Output the (X, Y) coordinate of the center of the cell containing the given text.  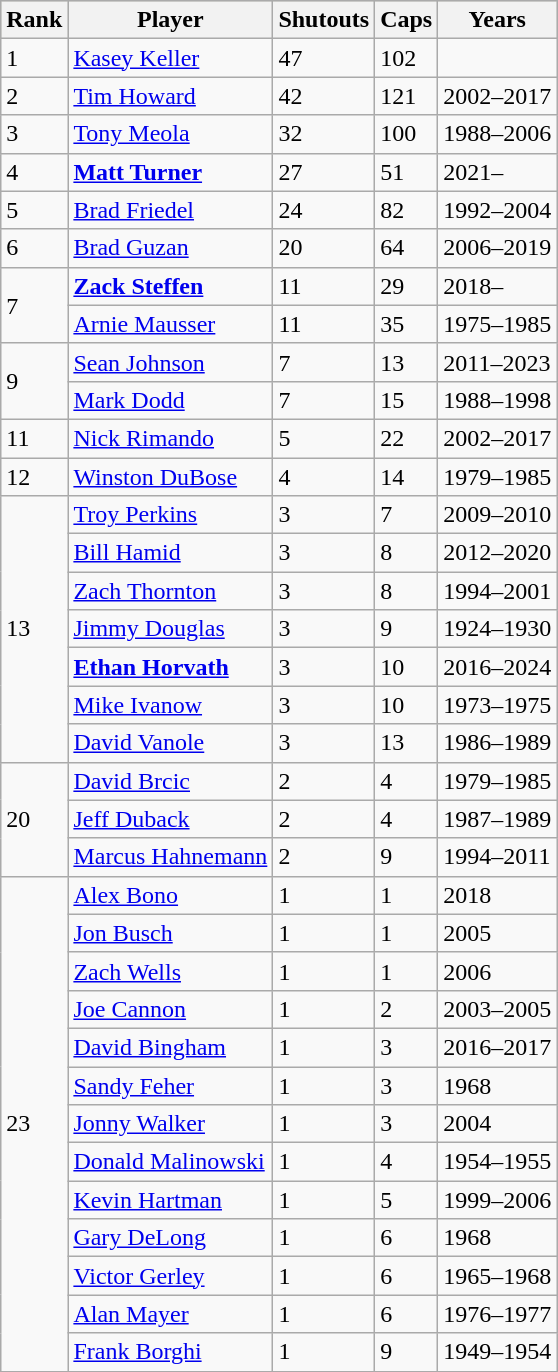
1976–1977 (498, 1314)
Rank (34, 20)
2018– (498, 286)
Mike Ivanow (170, 705)
Sandy Feher (170, 1085)
100 (406, 134)
2016–2017 (498, 1047)
2018 (498, 895)
Ethan Horvath (170, 667)
1973–1975 (498, 705)
Jeff Duback (170, 819)
2016–2024 (498, 667)
1975–1985 (498, 324)
Jonny Walker (170, 1124)
121 (406, 96)
23 (34, 1124)
Caps (406, 20)
1954–1955 (498, 1162)
Arnie Mausser (170, 324)
Gary DeLong (170, 1238)
David Bingham (170, 1047)
Mark Dodd (170, 400)
Alan Mayer (170, 1314)
51 (406, 172)
47 (324, 58)
1999–2006 (498, 1200)
1949–1954 (498, 1352)
Bill Hamid (170, 553)
1992–2004 (498, 210)
David Vanole (170, 743)
Marcus Hahnemann (170, 857)
Tim Howard (170, 96)
Brad Friedel (170, 210)
Troy Perkins (170, 515)
Tony Meola (170, 134)
Jimmy Douglas (170, 629)
32 (324, 134)
Kasey Keller (170, 58)
2006 (498, 971)
Victor Gerley (170, 1276)
Brad Guzan (170, 248)
2003–2005 (498, 1009)
Alex Bono (170, 895)
64 (406, 248)
Donald Malinowski (170, 1162)
42 (324, 96)
2006–2019 (498, 248)
Kevin Hartman (170, 1200)
2009–2010 (498, 515)
2012–2020 (498, 553)
Matt Turner (170, 172)
Winston DuBose (170, 477)
12 (34, 477)
1994–2001 (498, 591)
35 (406, 324)
Years (498, 20)
102 (406, 58)
2021– (498, 172)
82 (406, 210)
24 (324, 210)
15 (406, 400)
1994–2011 (498, 857)
1924–1930 (498, 629)
Joe Cannon (170, 1009)
Frank Borghi (170, 1352)
Nick Rimando (170, 438)
29 (406, 286)
1988–1998 (498, 400)
14 (406, 477)
1988–2006 (498, 134)
1987–1989 (498, 819)
Zach Thornton (170, 591)
Zach Wells (170, 971)
2004 (498, 1124)
22 (406, 438)
Jon Busch (170, 933)
Sean Johnson (170, 362)
27 (324, 172)
David Brcic (170, 781)
Shutouts (324, 20)
2011–2023 (498, 362)
1986–1989 (498, 743)
1965–1968 (498, 1276)
Player (170, 20)
Zack Steffen (170, 286)
2005 (498, 933)
